Determine the [x, y] coordinate at the center of the cell enclosing the given text.  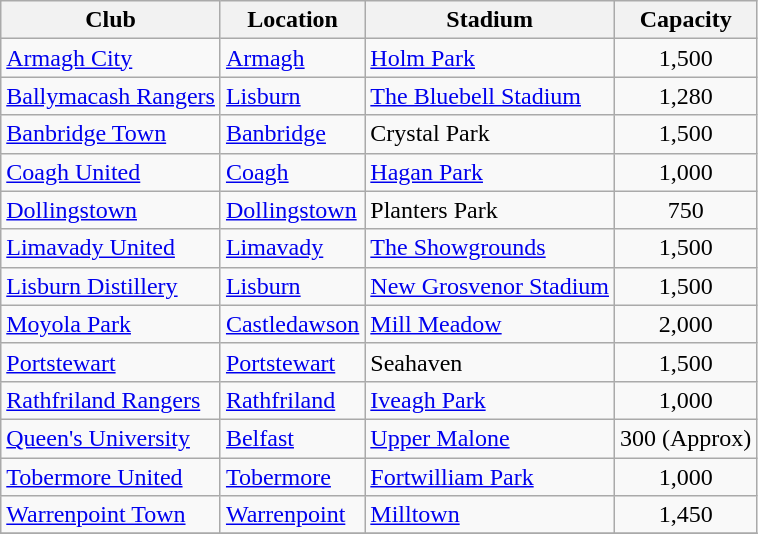
Rathfriland Rangers [111, 400]
Belfast [292, 438]
Iveagh Park [490, 400]
Castledawson [292, 324]
Limavady United [111, 248]
750 [686, 210]
300 (Approx) [686, 438]
1,450 [686, 515]
Upper Malone [490, 438]
Coagh [292, 172]
Limavady [292, 248]
Ballymacash Rangers [111, 96]
2,000 [686, 324]
Warrenpoint [292, 515]
Tobermore [292, 477]
Planters Park [490, 210]
Holm Park [490, 58]
Tobermore United [111, 477]
Coagh United [111, 172]
Rathfriland [292, 400]
Hagan Park [490, 172]
Queen's University [111, 438]
The Showgrounds [490, 248]
Crystal Park [490, 134]
Location [292, 20]
Mill Meadow [490, 324]
1,280 [686, 96]
Stadium [490, 20]
The Bluebell Stadium [490, 96]
Fortwilliam Park [490, 477]
Banbridge [292, 134]
Seahaven [490, 362]
Armagh City [111, 58]
Lisburn Distillery [111, 286]
Warrenpoint Town [111, 515]
Banbridge Town [111, 134]
Club [111, 20]
Moyola Park [111, 324]
New Grosvenor Stadium [490, 286]
Milltown [490, 515]
Capacity [686, 20]
Armagh [292, 58]
